Scan for the cell matching the given text and deliver its [X, Y] coordinate at center. 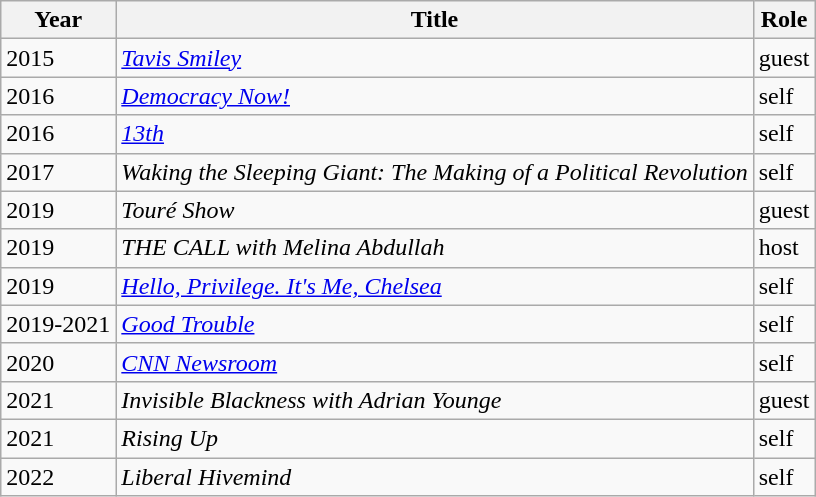
2019-2021 [58, 324]
2017 [58, 172]
Hello, Privilege. It's Me, Chelsea [434, 286]
Invisible Blackness with Adrian Younge [434, 400]
Good Trouble [434, 324]
host [784, 248]
Democracy Now! [434, 96]
Rising Up [434, 438]
Year [58, 20]
Title [434, 20]
Role [784, 20]
2020 [58, 362]
13th [434, 134]
CNN Newsroom [434, 362]
THE CALL with Melina Abdullah [434, 248]
Liberal Hivemind [434, 477]
2015 [58, 58]
Touré Show [434, 210]
Tavis Smiley [434, 58]
2022 [58, 477]
Waking the Sleeping Giant: The Making of a Political Revolution [434, 172]
